Detect which cell encompasses the target text, then output its (X, Y) center coordinate. 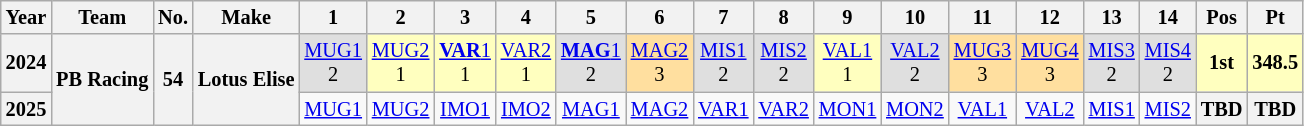
2024 (26, 63)
MON1 (848, 109)
MAG2 (660, 109)
PB Racing (102, 80)
14 (1168, 17)
8 (783, 17)
MIS42 (1168, 63)
VAL2 (1050, 109)
11 (982, 17)
Team (102, 17)
10 (914, 17)
IMO1 (464, 109)
1st (1222, 63)
Make (246, 17)
9 (848, 17)
No. (173, 17)
1 (332, 17)
MUG33 (982, 63)
MON2 (914, 109)
2025 (26, 109)
13 (1112, 17)
MAG23 (660, 63)
VAL1 (982, 109)
VAR21 (526, 63)
MIS1 (1112, 109)
7 (723, 17)
4 (526, 17)
5 (591, 17)
MAG12 (591, 63)
IMO2 (526, 109)
2 (400, 17)
3 (464, 17)
MIS2 (1168, 109)
MAG1 (591, 109)
MUG43 (1050, 63)
MIS12 (723, 63)
VAL11 (848, 63)
Pt (1275, 17)
MIS22 (783, 63)
MUG21 (400, 63)
348.5 (1275, 63)
MIS32 (1112, 63)
VAR11 (464, 63)
54 (173, 80)
Pos (1222, 17)
Lotus Elise (246, 80)
Year (26, 17)
MUG2 (400, 109)
12 (1050, 17)
VAL22 (914, 63)
MUG1 (332, 109)
VAR1 (723, 109)
MUG12 (332, 63)
6 (660, 17)
VAR2 (783, 109)
